Capture the cell that displays the provided text and extract its (X, Y) central coordinate. 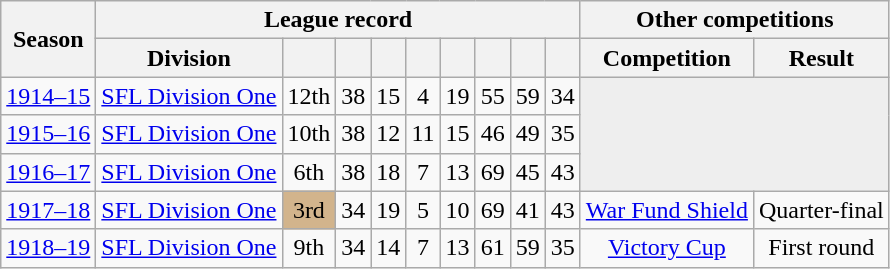
Division (189, 58)
Quarter-final (821, 210)
Result (821, 58)
10th (309, 134)
Other competitions (734, 20)
4 (423, 96)
Competition (666, 58)
11 (423, 134)
10 (458, 210)
League record (338, 20)
Season (48, 39)
1916–17 (48, 172)
1917–18 (48, 210)
First round (821, 248)
Victory Cup (666, 248)
6th (309, 172)
55 (492, 96)
46 (492, 134)
1915–16 (48, 134)
1914–15 (48, 96)
61 (492, 248)
12 (388, 134)
5 (423, 210)
49 (528, 134)
9th (309, 248)
14 (388, 248)
12th (309, 96)
41 (528, 210)
War Fund Shield (666, 210)
45 (528, 172)
18 (388, 172)
1918–19 (48, 248)
3rd (309, 210)
